From the cell containing the given text, extract its center point as (x, y) coordinate. 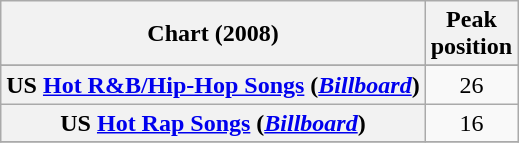
US Hot Rap Songs (Billboard) (213, 123)
US Hot R&B/Hip-Hop Songs (Billboard) (213, 85)
26 (471, 85)
Peakposition (471, 34)
16 (471, 123)
Chart (2008) (213, 34)
